Locate the cell with the specified text and output its [X, Y] center coordinate. 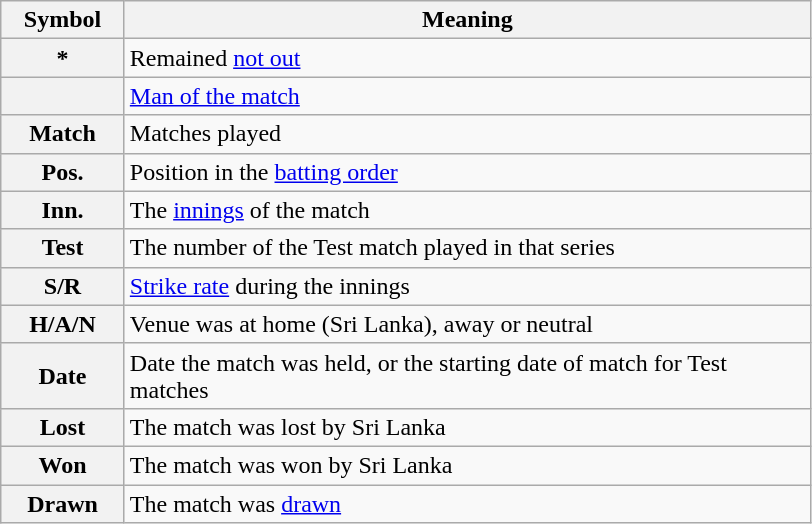
Match [63, 134]
Man of the match [467, 96]
* [63, 58]
Won [63, 465]
Date [63, 376]
Inn. [63, 210]
The match was won by Sri Lanka [467, 465]
Venue was at home (Sri Lanka), away or neutral [467, 324]
Strike rate during the innings [467, 286]
Drawn [63, 503]
Matches played [467, 134]
The number of the Test match played in that series [467, 248]
Position in the batting order [467, 172]
Test [63, 248]
The match was lost by Sri Lanka [467, 427]
The innings of the match [467, 210]
Meaning [467, 20]
H/A/N [63, 324]
Remained not out [467, 58]
Symbol [63, 20]
S/R [63, 286]
Date the match was held, or the starting date of match for Test matches [467, 376]
Lost [63, 427]
The match was drawn [467, 503]
Pos. [63, 172]
